Find where the given text appears and provide that cell's center as [x, y] coordinate. 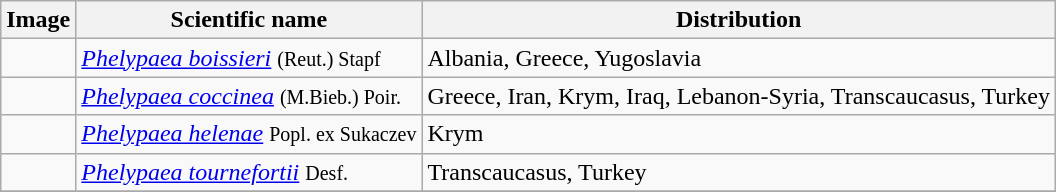
Distribution [739, 20]
Scientific name [249, 20]
Phelypaea helenae Popl. ex Sukaczev [249, 134]
Greece, Iran, Krym, Iraq, Lebanon-Syria, Transcaucasus, Turkey [739, 96]
Transcaucasus, Turkey [739, 172]
Krym [739, 134]
Image [38, 20]
Phelypaea boissieri (Reut.) Stapf [249, 58]
Phelypaea coccinea (M.Bieb.) Poir. [249, 96]
Phelypaea tournefortii Desf. [249, 172]
Albania, Greece, Yugoslavia [739, 58]
